Identify which cell holds the provided text, then report its [x, y] central coordinate. 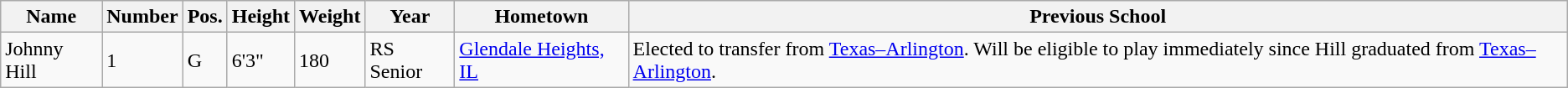
Hometown [541, 17]
Weight [330, 17]
Elected to transfer from Texas–Arlington. Will be eligible to play immediately since Hill graduated from Texas–Arlington. [1097, 60]
Year [410, 17]
Glendale Heights, IL [541, 60]
180 [330, 60]
Pos. [204, 17]
Name [52, 17]
Height [260, 17]
Previous School [1097, 17]
G [204, 60]
Number [142, 17]
RS Senior [410, 60]
1 [142, 60]
6'3" [260, 60]
Johnny Hill [52, 60]
